Return the [X, Y] coordinate for the center point of the cell that contains the specified text.  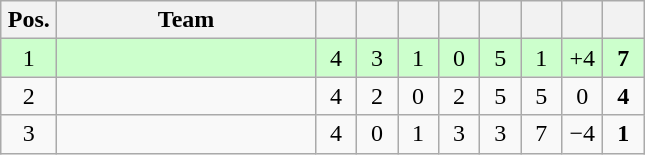
Team [186, 20]
+4 [582, 58]
−4 [582, 134]
Pos. [29, 20]
